Locate the cell with the specified text and output its [x, y] center coordinate. 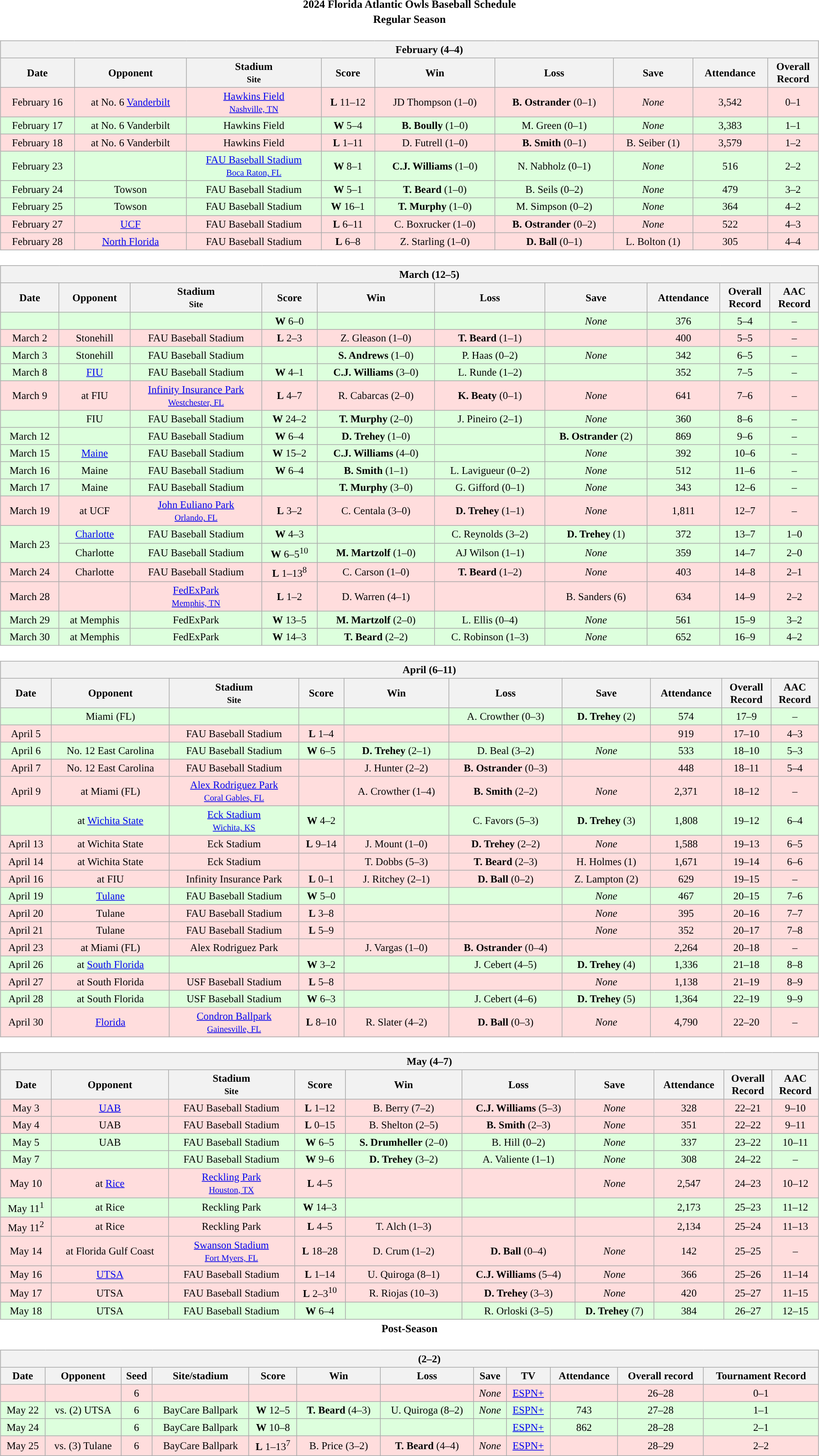
T. Beard (4–3) [339, 1410]
D. Ball (0–3) [505, 1022]
D. Trehey (1–1) [490, 511]
634 [684, 596]
A. Valiente (1–1) [518, 1159]
May 16 [26, 1275]
March 15 [30, 453]
B. Ostrander (0–3) [505, 768]
15–9 [745, 620]
May 10 [26, 1183]
11–12 [795, 1207]
W 9–6 [320, 1159]
11–13 [795, 1227]
372 [684, 534]
2,547 [689, 1183]
May 5 [26, 1142]
1,808 [686, 821]
25–24 [748, 1227]
R. Slater (4–2) [396, 1022]
L 2–3 [290, 338]
W 24–2 [290, 419]
403 [684, 572]
May 7 [26, 1159]
D. Ball (0–4) [518, 1251]
March 16 [30, 471]
April 30 [26, 1022]
S. Drumheller (2–0) [403, 1142]
L 6–11 [348, 224]
14–9 [745, 596]
28–29 [661, 1445]
vs. (2) UTSA [83, 1410]
9–10 [795, 1108]
April 27 [26, 982]
T. Beard (1–0) [435, 190]
4–4 [793, 241]
142 [689, 1251]
D. Trehey (2–2) [505, 844]
May (4–7) [409, 1061]
328 [689, 1108]
19–13 [746, 844]
467 [686, 896]
JD Thompson (1–0) [435, 102]
D. Trehey (3–2) [403, 1159]
Infinity Insurance Park [234, 879]
20–18 [746, 947]
May 3 [26, 1108]
26–28 [661, 1393]
L 1–2 [290, 596]
W 3–2 [321, 965]
4,790 [686, 1022]
L 1–138 [290, 572]
Z. Gleason (1–0) [376, 338]
8–8 [795, 965]
April 26 [26, 965]
B. Ostrander (0–2) [554, 224]
8–6 [745, 419]
February 24 [37, 190]
25–27 [748, 1292]
D. Crum (1–2) [403, 1251]
L 3–8 [321, 913]
24–23 [748, 1183]
512 [684, 471]
T. Alch (1–3) [403, 1227]
February 23 [37, 166]
448 [686, 768]
T. Dobbs (5–3) [396, 861]
R. Riojas (10–3) [403, 1292]
March 29 [30, 620]
19–12 [746, 821]
March 9 [30, 396]
574 [686, 717]
1,364 [686, 999]
W 10–8 [273, 1428]
R. Cabarcas (2–0) [376, 396]
Z. Lampton (2) [606, 879]
919 [686, 733]
April 7 [26, 768]
W 4–1 [290, 372]
J. Ritchey (2–1) [396, 879]
22–19 [746, 999]
May 17 [26, 1292]
April 6 [26, 751]
364 [730, 207]
W 15–2 [290, 453]
17–10 [746, 733]
N. Nabholz (0–1) [554, 166]
April 21 [26, 930]
Florida [110, 1022]
24–22 [748, 1159]
11–15 [795, 1292]
S. Andrews (1–0) [376, 355]
400 [684, 338]
20–17 [746, 930]
K. Beaty (0–1) [490, 396]
B. Seils (0–2) [554, 190]
U. Quiroga (8–1) [403, 1275]
J. Pineiro (2–1) [490, 419]
B. Seiber (1) [653, 143]
25–26 [748, 1275]
May 22 [23, 1410]
420 [689, 1292]
17–9 [746, 717]
Miami (FL) [110, 717]
Hawkins FieldNashville, TN [254, 102]
Condron BallparkGainesville, FL [234, 1022]
March 2 [30, 338]
at Florida Gulf Coast [110, 1251]
March 28 [30, 596]
B. Smith (2–3) [518, 1125]
M. Simpson (0–2) [554, 207]
M. Green (0–1) [554, 126]
342 [684, 355]
L 1–4 [321, 733]
February 17 [37, 126]
18–10 [746, 751]
B. Ostrander (0–1) [554, 102]
T. Beard (1–2) [490, 572]
A. Crowther (0–3) [505, 717]
W 4–2 [321, 821]
W 6–510 [290, 553]
L 5–8 [321, 982]
T. Murphy (1–0) [435, 207]
10–11 [795, 1142]
J. Cebert (4–5) [505, 965]
D. Warren (4–1) [376, 596]
February 16 [37, 102]
10–12 [795, 1183]
J. Hunter (2–2) [396, 768]
March 8 [30, 372]
B. Smith (2–2) [505, 792]
R. Orloski (3–5) [518, 1311]
March 30 [30, 637]
April 19 [26, 896]
14–8 [745, 572]
21–19 [746, 982]
652 [684, 637]
11–6 [745, 471]
Site/stadium [201, 1376]
Overall record [661, 1376]
3,579 [730, 143]
W 8–1 [348, 166]
W 16–1 [348, 207]
L 1–14 [320, 1275]
C.J. Williams (3–0) [376, 372]
641 [684, 396]
1,588 [686, 844]
B. Boully (1–0) [435, 126]
B. Berry (7–2) [403, 1108]
vs. (3) Tulane [83, 1445]
Tournament Record [761, 1376]
522 [730, 224]
T. Murphy (2–0) [376, 419]
D. Trehey (3–3) [518, 1292]
B. Smith (0–1) [554, 143]
D. Trehey (3) [606, 821]
W 13–5 [290, 620]
12–15 [795, 1311]
D. Trehey (4) [606, 965]
D. Trehey (7) [614, 1311]
L 1–137 [273, 1445]
26–27 [748, 1311]
20–15 [746, 896]
Alex Rodriguez Park [234, 947]
20–16 [746, 913]
May 18 [26, 1311]
384 [689, 1311]
18–12 [746, 792]
L 9–14 [321, 844]
W 5–4 [348, 126]
343 [684, 488]
22–21 [748, 1108]
6–6 [795, 861]
Reckling ParkHouston, TX [231, 1183]
D. Trehey (2–1) [396, 751]
L 8–10 [321, 1022]
D. Ball (0–1) [554, 241]
(2–2) [409, 1359]
April 16 [26, 879]
L. Lavigueur (0–2) [490, 471]
Swanson StadiumFort Myers, FL [231, 1251]
351 [689, 1125]
April 13 [26, 844]
12–6 [745, 488]
395 [686, 913]
366 [689, 1275]
D. Beal (3–2) [505, 751]
May 25 [23, 1445]
C.J. Williams (4–0) [376, 453]
W 5–1 [348, 190]
D. Futrell (1–0) [435, 143]
L 1–11 [348, 143]
J. Mount (1–0) [396, 844]
C.J. Williams (1–0) [435, 166]
L. Bolton (1) [653, 241]
April 9 [26, 792]
5–3 [795, 751]
1,671 [686, 861]
C.J. Williams (5–3) [518, 1108]
L 1–12 [320, 1108]
16–9 [745, 637]
AJ Wilson (1–1) [490, 553]
C. Favors (5–3) [505, 821]
18–11 [746, 768]
L 0–15 [320, 1125]
W 5–0 [321, 896]
308 [689, 1159]
23–22 [748, 1142]
19–14 [746, 861]
T. Beard (2–2) [376, 637]
A. Crowther (1–4) [396, 792]
2,264 [686, 947]
May 14 [26, 1251]
March 12 [30, 436]
March 24 [30, 572]
W 6–3 [321, 999]
2,371 [686, 792]
22–22 [748, 1125]
L 0–1 [321, 879]
Eck StadiumWichita, KS [234, 821]
337 [689, 1142]
March 17 [30, 488]
C. Boxrucker (1–0) [435, 224]
April 28 [26, 999]
B. Hill (0–2) [518, 1142]
27–28 [661, 1410]
7–5 [745, 372]
C.J. Williams (5–4) [518, 1275]
G. Gifford (0–1) [490, 488]
360 [684, 419]
February 28 [37, 241]
May 111 [26, 1207]
John Euliano ParkOrlando, FL [196, 511]
629 [686, 879]
13–7 [745, 534]
Infinity Insurance ParkWestchester, FL [196, 396]
North Florida [131, 241]
April (6–11) [409, 670]
9–6 [745, 436]
April 14 [26, 861]
5–5 [745, 338]
305 [730, 241]
10–6 [745, 453]
B. Sanders (6) [596, 596]
April 23 [26, 947]
L 3–2 [290, 511]
L 11–12 [348, 102]
March (12–5) [409, 274]
March 3 [30, 355]
at UCF [94, 511]
D. Trehey (2) [606, 717]
M. Martzolf (2–0) [376, 620]
21–18 [746, 965]
9–9 [795, 999]
April 20 [26, 913]
B. Ostrander (0–4) [505, 947]
743 [584, 1410]
B. Price (3–2) [339, 1445]
25–25 [748, 1251]
862 [584, 1428]
22–20 [746, 1022]
May 24 [23, 1428]
May 4 [26, 1125]
B. Smith (1–1) [376, 471]
B. Ostrander (2) [596, 436]
April 5 [26, 733]
869 [684, 436]
P. Haas (0–2) [490, 355]
February 18 [37, 143]
L. Ellis (0–4) [490, 620]
March 19 [30, 511]
March 23 [30, 544]
D. Trehey (1) [596, 534]
11–14 [795, 1275]
Alex Rodriguez ParkCoral Gables, FL [234, 792]
479 [730, 190]
J. Cebert (4–6) [505, 999]
L 5–9 [321, 930]
T. Murphy (3–0) [376, 488]
W 4–3 [290, 534]
2,173 [689, 1207]
FAU Baseball StadiumBoca Raton, FL [254, 166]
T. Beard (2–3) [505, 861]
D. Trehey (1–0) [376, 436]
533 [686, 751]
L. Runde (1–2) [490, 372]
392 [684, 453]
February 27 [37, 224]
2,134 [689, 1227]
B. Shelton (2–5) [403, 1125]
C. Reynolds (3–2) [490, 534]
UCF [131, 224]
C. Centala (3–0) [376, 511]
L 4–7 [290, 396]
9–11 [795, 1125]
6–4 [795, 821]
1,138 [686, 982]
359 [684, 553]
FedExParkMemphis, TN [196, 596]
W 12–5 [273, 1410]
T. Beard (4–4) [427, 1445]
7–8 [795, 930]
25–23 [748, 1207]
Z. Starling (1–0) [435, 241]
C. Carson (1–0) [376, 572]
February 25 [37, 207]
C. Robinson (1–3) [490, 637]
U. Quiroga (8–2) [427, 1410]
February (4–4) [409, 49]
TV [528, 1376]
14–7 [745, 553]
12–7 [745, 511]
376 [684, 321]
M. Martzolf (1–0) [376, 553]
J. Vargas (1–0) [396, 947]
W 6–0 [290, 321]
L 18–28 [320, 1251]
May 112 [26, 1227]
L 2–310 [320, 1292]
H. Holmes (1) [606, 861]
3,383 [730, 126]
28–28 [661, 1428]
D. Ball (0–2) [505, 879]
561 [684, 620]
516 [730, 166]
T. Beard (1–1) [490, 338]
7–7 [795, 913]
2–0 [794, 553]
Seed [137, 1376]
D. Trehey (5) [606, 999]
L 6–8 [348, 241]
1,811 [684, 511]
3,542 [730, 102]
8–9 [795, 982]
1–0 [794, 534]
1,336 [686, 965]
1–2 [793, 143]
19–15 [746, 879]
